For the text-containing cell, return its midpoint in (X, Y) coordinate format. 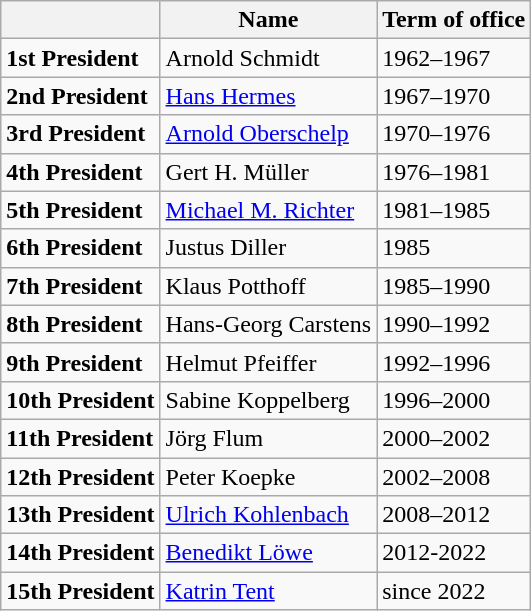
Sabine Koppelberg (268, 400)
3rd President (80, 134)
Jörg Flum (268, 438)
14th President (80, 553)
Justus Diller (268, 248)
13th President (80, 515)
1990–1992 (454, 324)
since 2022 (454, 591)
Arnold Schmidt (268, 58)
7th President (80, 286)
Helmut Pfeiffer (268, 362)
Hans Hermes (268, 96)
Klaus Potthoff (268, 286)
2012-2022 (454, 553)
Katrin Tent (268, 591)
5th President (80, 210)
Michael M. Richter (268, 210)
Peter Koepke (268, 477)
4th President (80, 172)
9th President (80, 362)
1967–1970 (454, 96)
15th President (80, 591)
8th President (80, 324)
Term of office (454, 20)
2002–2008 (454, 477)
Ulrich Kohlenbach (268, 515)
Benedikt Löwe (268, 553)
1970–1976 (454, 134)
2008–2012 (454, 515)
10th President (80, 400)
1976–1981 (454, 172)
12th President (80, 477)
Name (268, 20)
2000–2002 (454, 438)
1981–1985 (454, 210)
1962–1967 (454, 58)
6th President (80, 248)
Hans-Georg Carstens (268, 324)
Arnold Oberschelp (268, 134)
11th President (80, 438)
1985 (454, 248)
2nd President (80, 96)
Gert H. Müller (268, 172)
1st President (80, 58)
1996–2000 (454, 400)
1985–1990 (454, 286)
1992–1996 (454, 362)
